Search for the cell housing the specified text and yield its [X, Y] center coordinate. 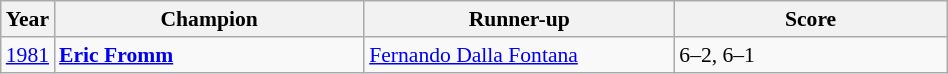
Score [810, 19]
Champion [209, 19]
1981 [28, 55]
Eric Fromm [209, 55]
Fernando Dalla Fontana [519, 55]
Runner-up [519, 19]
Year [28, 19]
6–2, 6–1 [810, 55]
